Extract the (X, Y) coordinate from the center of the cell holding the provided text.  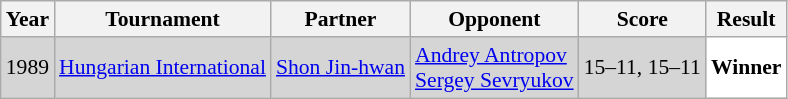
Hungarian International (162, 68)
Opponent (494, 19)
Winner (746, 68)
Result (746, 19)
1989 (28, 68)
Score (642, 19)
15–11, 15–11 (642, 68)
Year (28, 19)
Shon Jin-hwan (340, 68)
Andrey Antropov Sergey Sevryukov (494, 68)
Tournament (162, 19)
Partner (340, 19)
